Determine the [x, y] coordinate at the center of the cell enclosing the given text.  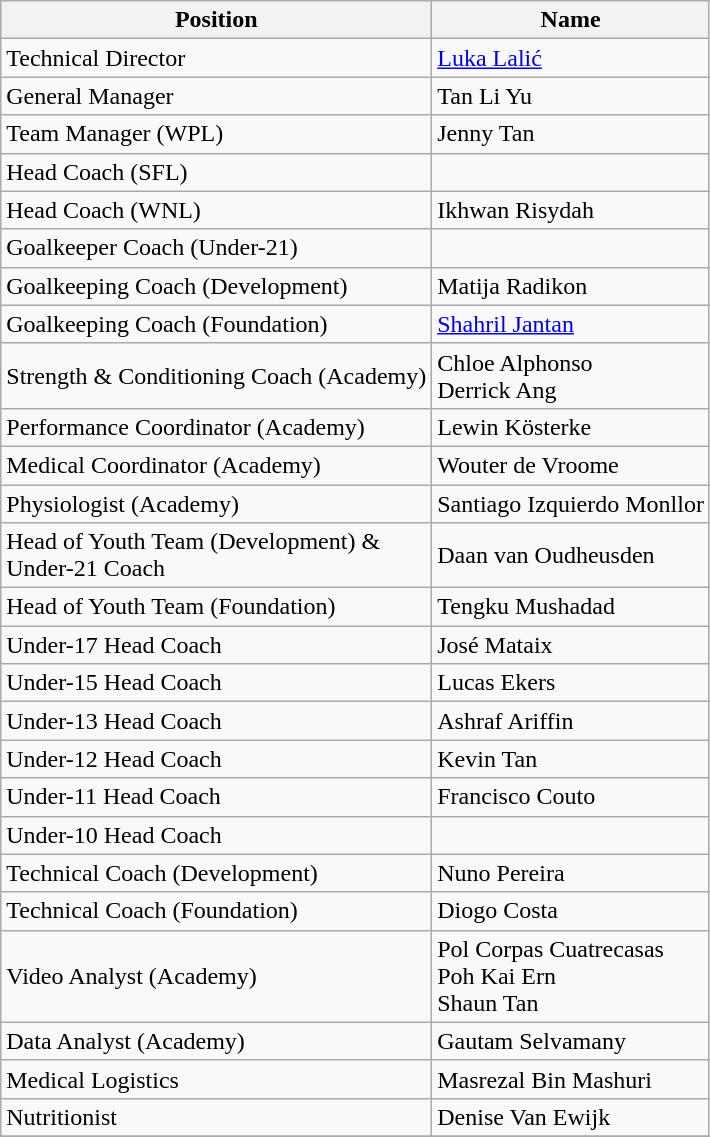
Denise Van Ewijk [571, 1117]
Physiologist (Academy) [216, 503]
Kevin Tan [571, 759]
Strength & Conditioning Coach (Academy) [216, 376]
Pol Corpas Cuatrecasas Poh Kai Ern Shaun Tan [571, 976]
Under-15 Head Coach [216, 683]
Position [216, 20]
Video Analyst (Academy) [216, 976]
Ikhwan Risydah [571, 210]
Team Manager (WPL) [216, 134]
Tan Li Yu [571, 96]
Santiago Izquierdo Monllor [571, 503]
Goalkeeper Coach (Under-21) [216, 248]
Head Coach (WNL) [216, 210]
Head Coach (SFL) [216, 172]
Under-12 Head Coach [216, 759]
Medical Logistics [216, 1079]
Diogo Costa [571, 911]
Technical Coach (Foundation) [216, 911]
Medical Coordinator (Academy) [216, 465]
Data Analyst (Academy) [216, 1041]
Nuno Pereira [571, 873]
Head of Youth Team (Foundation) [216, 607]
Under-17 Head Coach [216, 645]
Masrezal Bin Mashuri [571, 1079]
Jenny Tan [571, 134]
Luka Lalić [571, 58]
Gautam Selvamany [571, 1041]
Lewin Kösterke [571, 427]
Wouter de Vroome [571, 465]
Francisco Couto [571, 797]
Ashraf Ariffin [571, 721]
General Manager [216, 96]
Name [571, 20]
Daan van Oudheusden [571, 556]
Nutritionist [216, 1117]
Goalkeeping Coach (Foundation) [216, 324]
Performance Coordinator (Academy) [216, 427]
Under-10 Head Coach [216, 835]
Chloe Alphonso Derrick Ang [571, 376]
Lucas Ekers [571, 683]
Technical Coach (Development) [216, 873]
José Mataix [571, 645]
Under-11 Head Coach [216, 797]
Under-13 Head Coach [216, 721]
Technical Director [216, 58]
Matija Radikon [571, 286]
Shahril Jantan [571, 324]
Tengku Mushadad [571, 607]
Head of Youth Team (Development) & Under-21 Coach [216, 556]
Goalkeeping Coach (Development) [216, 286]
